Output the (X, Y) coordinate of the center of the cell containing the given text.  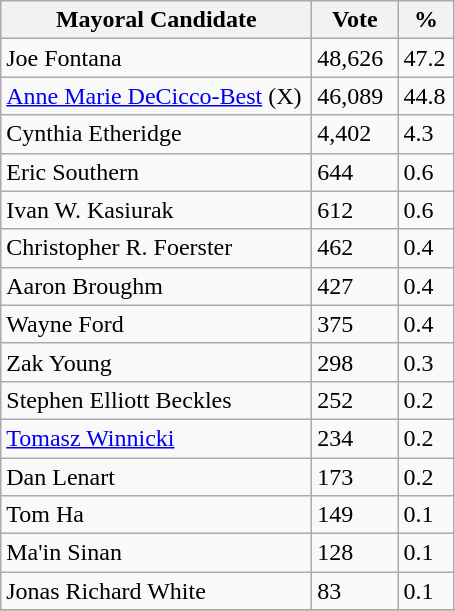
Stephen Elliott Beckles (156, 400)
644 (355, 172)
Christopher R. Foerster (156, 248)
Eric Southern (156, 172)
Ma'in Sinan (156, 553)
Anne Marie DeCicco-Best (X) (156, 96)
375 (355, 324)
Tomasz Winnicki (156, 438)
298 (355, 362)
Aaron Broughm (156, 286)
Tom Ha (156, 515)
% (426, 20)
4.3 (426, 134)
48,626 (355, 58)
234 (355, 438)
Mayoral Candidate (156, 20)
Vote (355, 20)
Zak Young (156, 362)
427 (355, 286)
Joe Fontana (156, 58)
83 (355, 591)
128 (355, 553)
46,089 (355, 96)
Jonas Richard White (156, 591)
612 (355, 210)
Wayne Ford (156, 324)
252 (355, 400)
Dan Lenart (156, 477)
462 (355, 248)
Cynthia Etheridge (156, 134)
173 (355, 477)
Ivan W. Kasiurak (156, 210)
0.3 (426, 362)
4,402 (355, 134)
47.2 (426, 58)
149 (355, 515)
44.8 (426, 96)
